From the cell containing the given text, extract its center point as [X, Y] coordinate. 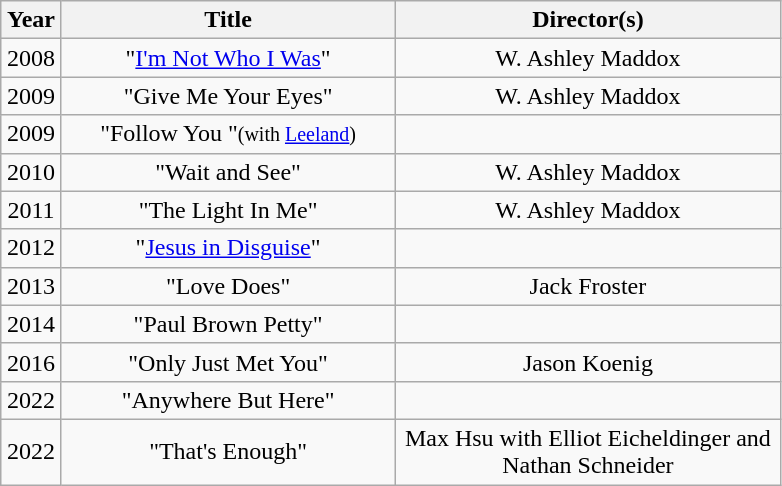
2010 [32, 172]
"Jesus in Disguise" [228, 248]
Max Hsu with Elliot Eicheldinger and Nathan Schneider [588, 452]
2011 [32, 210]
2012 [32, 248]
2016 [32, 362]
"I'm Not Who I Was" [228, 58]
2014 [32, 324]
2008 [32, 58]
Year [32, 20]
"Wait and See" [228, 172]
2013 [32, 286]
"That's Enough" [228, 452]
"Follow You "(with Leeland) [228, 134]
Title [228, 20]
"Only Just Met You" [228, 362]
"Give Me Your Eyes" [228, 96]
"Love Does" [228, 286]
Jack Froster [588, 286]
"Anywhere But Here" [228, 400]
Director(s) [588, 20]
"Paul Brown Petty" [228, 324]
"The Light In Me" [228, 210]
Jason Koenig [588, 362]
